For the text-containing cell, return its midpoint in (x, y) coordinate format. 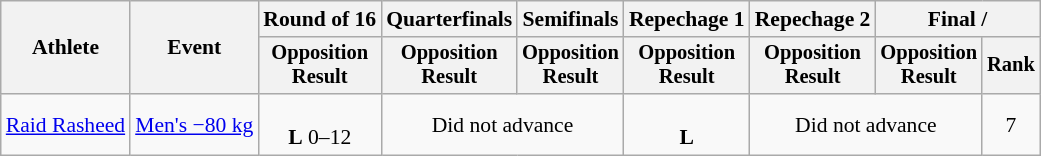
Quarterfinals (449, 19)
Round of 16 (320, 19)
Rank (1011, 66)
7 (1011, 124)
Athlete (66, 48)
Men's −80 kg (194, 124)
Raid Rasheed (66, 124)
L 0–12 (320, 124)
L (687, 124)
Repechage 1 (687, 19)
Event (194, 48)
Final / (957, 19)
Repechage 2 (813, 19)
Semifinals (570, 19)
